Return the (x, y) coordinate for the center point of the cell that contains the specified text.  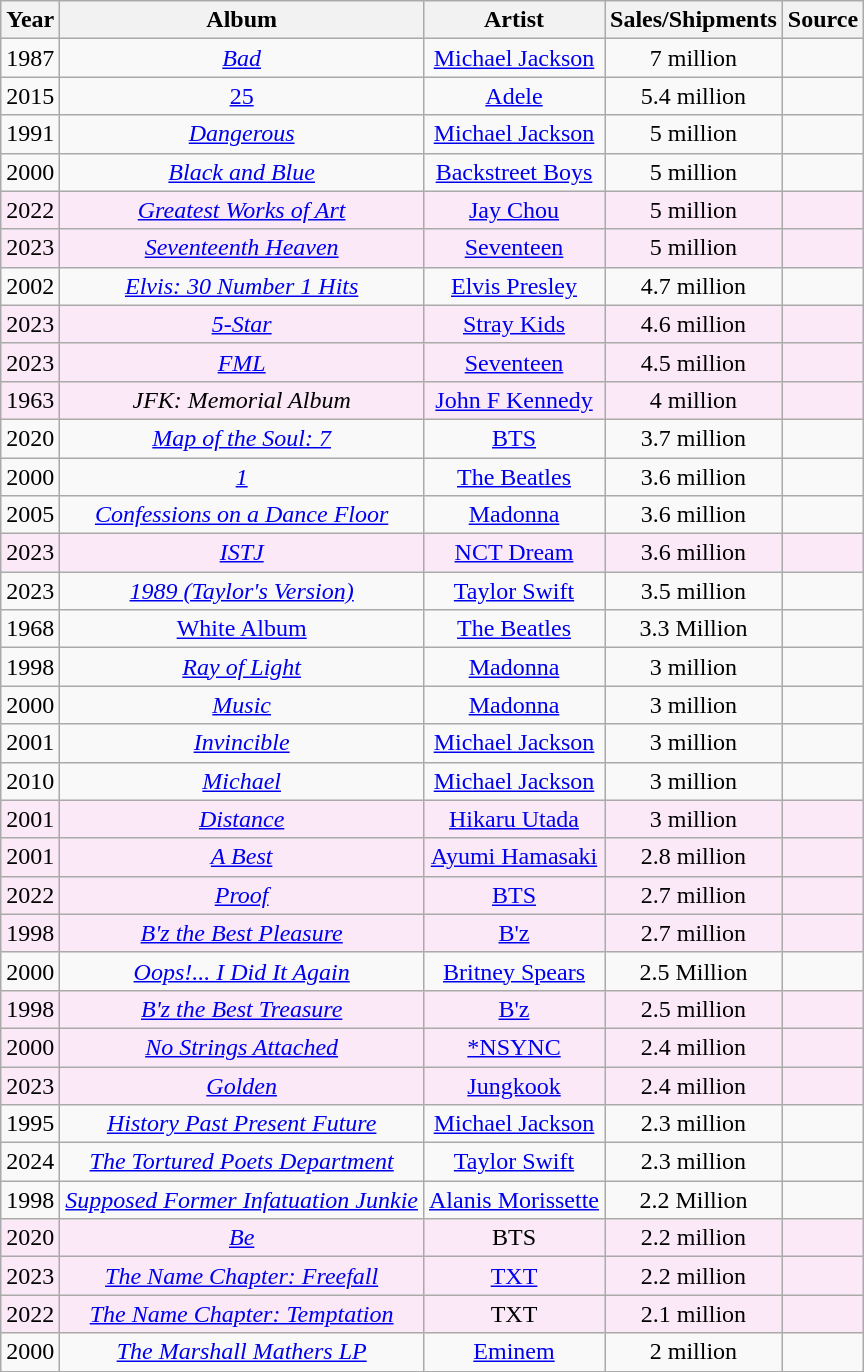
3.7 million (694, 438)
Stray Kids (514, 324)
Proof (242, 895)
The Name Chapter: Temptation (242, 1314)
*NSYNC (514, 1047)
4 million (694, 400)
7 million (694, 58)
Hikaru Utada (514, 819)
Be (242, 1238)
Ray of Light (242, 667)
Jay Chou (514, 210)
2024 (30, 1162)
B'z the Best Treasure (242, 1009)
2.5 million (694, 1009)
Seventeenth Heaven (242, 248)
Oops!... I Did It Again (242, 971)
4.6 million (694, 324)
2.1 million (694, 1314)
JFK: Memorial Album (242, 400)
A Best (242, 857)
Jungkook (514, 1085)
Invincible (242, 743)
5.4 million (694, 96)
25 (242, 96)
2005 (30, 515)
1963 (30, 400)
2.8 million (694, 857)
2015 (30, 96)
Source (822, 20)
Map of the Soul: 7 (242, 438)
White Album (242, 629)
John F Kennedy (514, 400)
2010 (30, 781)
1 (242, 477)
1989 (Taylor's Version) (242, 591)
2 million (694, 1352)
Greatest Works of Art (242, 210)
Black and Blue (242, 172)
NCT Dream (514, 553)
Adele (514, 96)
History Past Present Future (242, 1124)
Confessions on a Dance Floor (242, 515)
Michael (242, 781)
FML (242, 362)
2002 (30, 286)
Britney Spears (514, 971)
Supposed Former Infatuation Junkie (242, 1200)
1995 (30, 1124)
3.5 million (694, 591)
Elvis Presley (514, 286)
Elvis: 30 Number 1 Hits (242, 286)
1991 (30, 134)
Eminem (514, 1352)
1987 (30, 58)
3.3 Million (694, 629)
Backstreet Boys (514, 172)
Music (242, 705)
No Strings Attached (242, 1047)
Alanis Morissette (514, 1200)
Artist (514, 20)
Golden (242, 1085)
Distance (242, 819)
5-Star (242, 324)
ISTJ (242, 553)
Sales/Shipments (694, 20)
Year (30, 20)
1968 (30, 629)
2.5 Million (694, 971)
B'z the Best Pleasure (242, 933)
Album (242, 20)
4.5 million (694, 362)
Ayumi Hamasaki (514, 857)
The Name Chapter: Freefall (242, 1276)
The Marshall Mathers LP (242, 1352)
The Tortured Poets Department (242, 1162)
4.7 million (694, 286)
Dangerous (242, 134)
2.2 Million (694, 1200)
Bad (242, 58)
